For the text-containing cell, return its midpoint in [x, y] coordinate format. 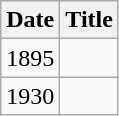
1930 [30, 96]
1895 [30, 58]
Title [90, 20]
Date [30, 20]
